Determine the [X, Y] coordinate at the center of the cell enclosing the given text.  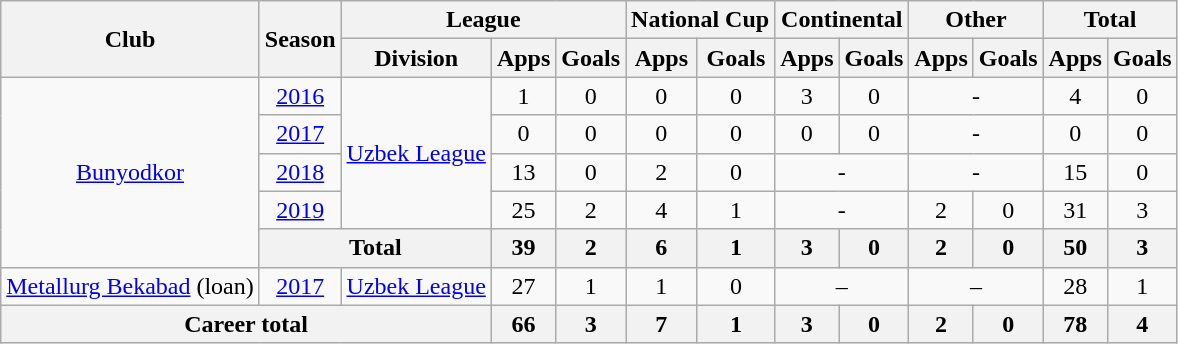
15 [1075, 172]
50 [1075, 248]
Continental [842, 20]
Career total [246, 324]
13 [523, 172]
2018 [300, 172]
Season [300, 39]
Metallurg Bekabad (loan) [130, 286]
2016 [300, 96]
League [484, 20]
27 [523, 286]
6 [662, 248]
Other [976, 20]
National Cup [700, 20]
31 [1075, 210]
2019 [300, 210]
Club [130, 39]
28 [1075, 286]
78 [1075, 324]
25 [523, 210]
Bunyodkor [130, 172]
Division [416, 58]
39 [523, 248]
66 [523, 324]
7 [662, 324]
